Determine the [x, y] coordinate at the center of the cell enclosing the given text.  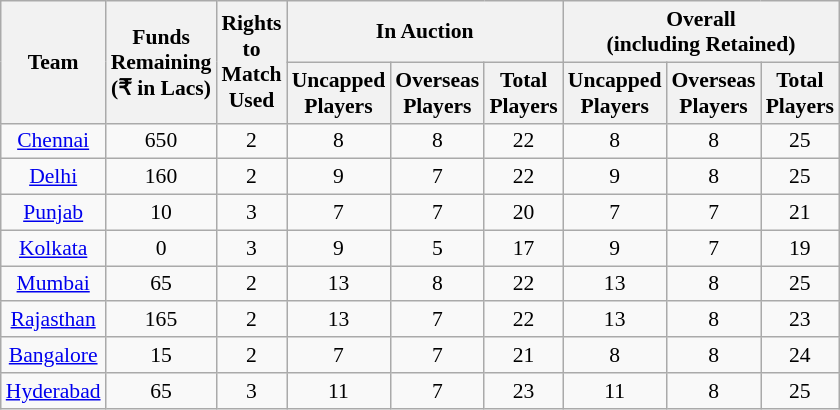
Team [54, 62]
160 [162, 177]
17 [523, 248]
165 [162, 319]
Mumbai [54, 284]
10 [162, 212]
19 [800, 248]
20 [523, 212]
Rights to Match Used [251, 62]
Delhi [54, 177]
Hyderabad [54, 390]
15 [162, 355]
0 [162, 248]
24 [800, 355]
Chennai [54, 141]
Kolkata [54, 248]
5 [437, 248]
Funds Remaining (₹ in Lacs) [162, 62]
In Auction [425, 32]
650 [162, 141]
Punjab [54, 212]
Bangalore [54, 355]
Overall (including Retained) [701, 32]
Rajasthan [54, 319]
